Determine the [X, Y] coordinate at the center of the cell enclosing the given text.  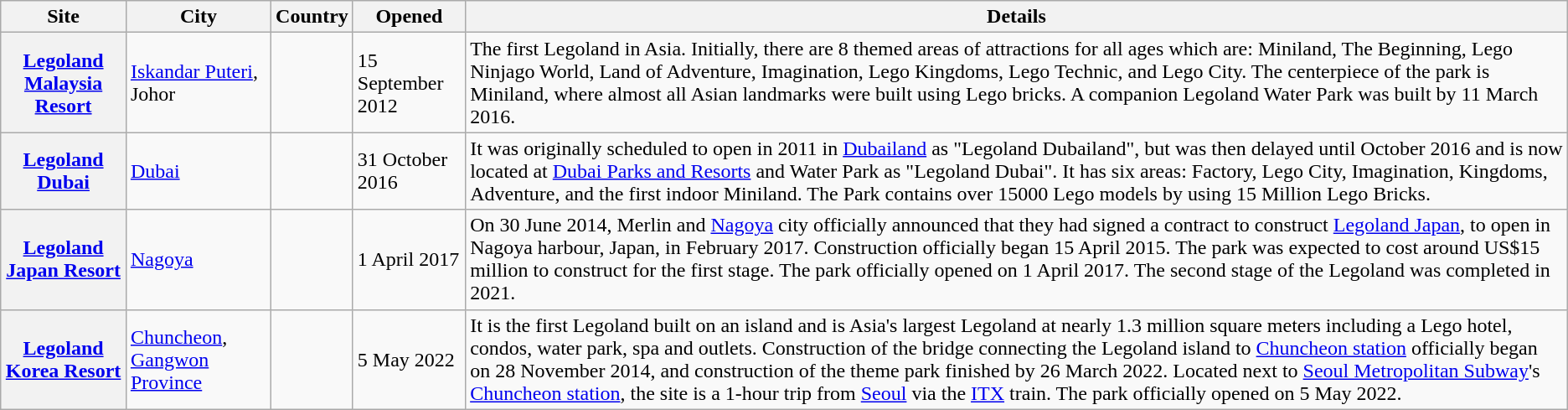
Country [312, 17]
Chuncheon, Gangwon Province [198, 359]
Legoland Japan Resort [64, 260]
5 May 2022 [409, 359]
Nagoya [198, 260]
Details [1017, 17]
Iskandar Puteri, Johor [198, 82]
Legoland Malaysia Resort [64, 82]
Legoland Dubai [64, 171]
Opened [409, 17]
15 September 2012 [409, 82]
City [198, 17]
Site [64, 17]
Legoland Korea Resort [64, 359]
1 April 2017 [409, 260]
31 October 2016 [409, 171]
Dubai [198, 171]
